Return the (X, Y) coordinate for the center point of the cell that contains the specified text.  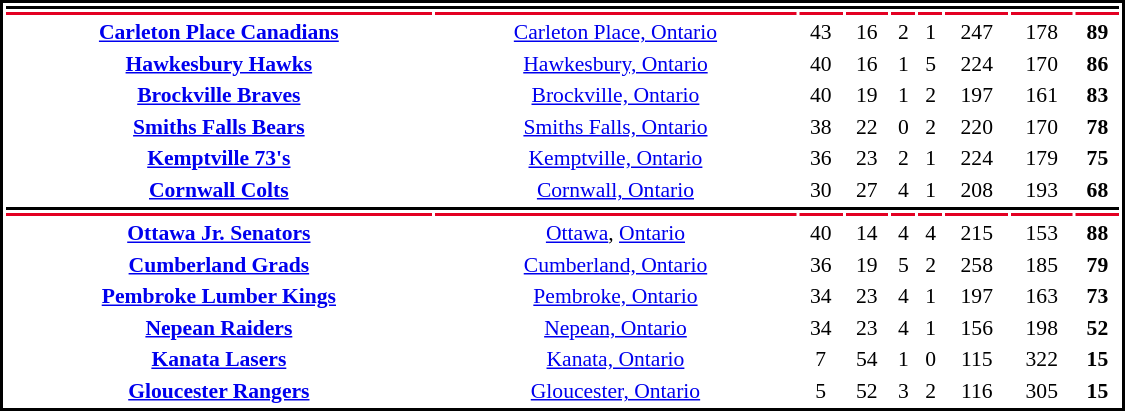
208 (977, 190)
Hawkesbury, Ontario (616, 64)
179 (1042, 158)
Smiths Falls Bears (219, 126)
305 (1042, 390)
Pembroke Lumber Kings (219, 296)
193 (1042, 190)
Cornwall, Ontario (616, 190)
89 (1098, 32)
88 (1098, 233)
73 (1098, 296)
86 (1098, 64)
75 (1098, 158)
156 (977, 328)
258 (977, 264)
161 (1042, 95)
14 (866, 233)
3 (903, 390)
Ottawa Jr. Senators (219, 233)
322 (1042, 359)
215 (977, 233)
Brockville, Ontario (616, 95)
78 (1098, 126)
Cumberland, Ontario (616, 264)
Cornwall Colts (219, 190)
Gloucester, Ontario (616, 390)
153 (1042, 233)
178 (1042, 32)
Pembroke, Ontario (616, 296)
Brockville Braves (219, 95)
43 (820, 32)
Smiths Falls, Ontario (616, 126)
247 (977, 32)
7 (820, 359)
Kemptville, Ontario (616, 158)
Carleton Place, Ontario (616, 32)
68 (1098, 190)
83 (1098, 95)
27 (866, 190)
54 (866, 359)
115 (977, 359)
Ottawa, Ontario (616, 233)
163 (1042, 296)
220 (977, 126)
30 (820, 190)
Kemptville 73's (219, 158)
Nepean, Ontario (616, 328)
Cumberland Grads (219, 264)
Hawkesbury Hawks (219, 64)
Gloucester Rangers (219, 390)
Kanata Lasers (219, 359)
116 (977, 390)
Nepean Raiders (219, 328)
79 (1098, 264)
Carleton Place Canadians (219, 32)
185 (1042, 264)
Kanata, Ontario (616, 359)
198 (1042, 328)
22 (866, 126)
38 (820, 126)
